Scan for the cell matching the given text and deliver its [X, Y] coordinate at center. 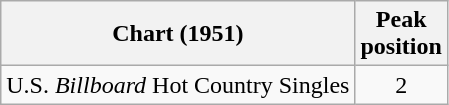
Chart (1951) [178, 34]
Peakposition [401, 34]
U.S. Billboard Hot Country Singles [178, 85]
2 [401, 85]
